From the cell containing the given text, extract its center point as (x, y) coordinate. 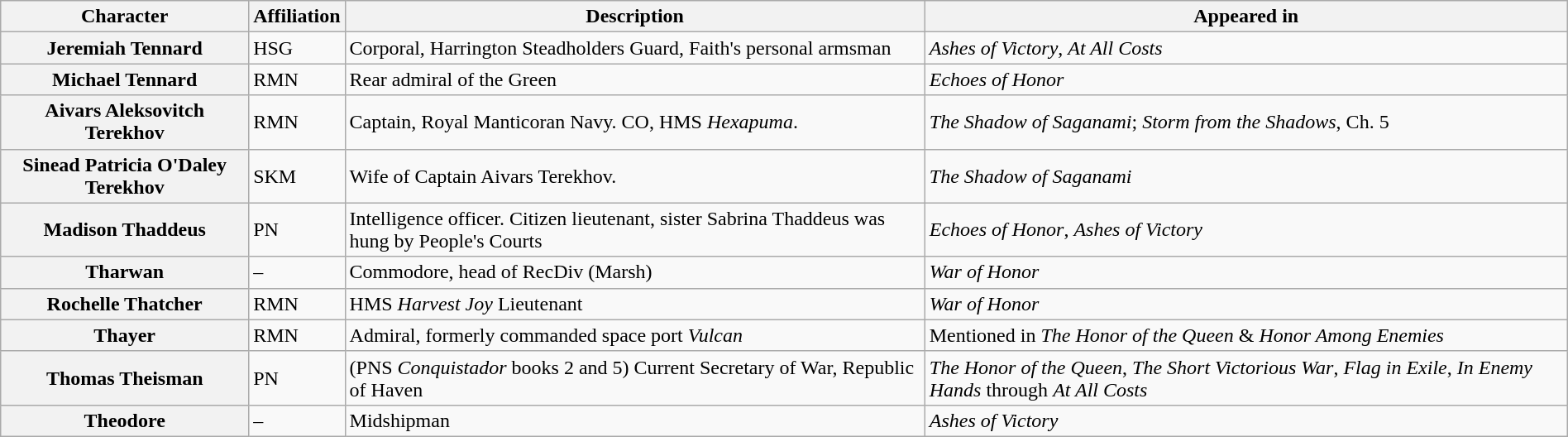
Michael Tennard (125, 79)
SKM (297, 175)
Rear admiral of the Green (635, 79)
Captain, Royal Manticoran Navy. CO, HMS Hexapuma. (635, 122)
The Shadow of Saganami (1245, 175)
Affiliation (297, 17)
Description (635, 17)
The Honor of the Queen, The Short Victorious War, Flag in Exile, In Enemy Hands through At All Costs (1245, 377)
Intelligence officer. Citizen lieutenant, sister Sabrina Thaddeus was hung by People's Courts (635, 230)
Echoes of Honor (1245, 79)
Ashes of Victory (1245, 420)
Commodore, head of RecDiv (Marsh) (635, 272)
Ashes of Victory, At All Costs (1245, 48)
Aivars Aleksovitch Terekhov (125, 122)
Rochelle Thatcher (125, 304)
The Shadow of Saganami; Storm from the Shadows, Ch. 5 (1245, 122)
Corporal, Harrington Steadholders Guard, Faith's personal armsman (635, 48)
Sinead Patricia O'Daley Terekhov (125, 175)
Madison Thaddeus (125, 230)
Thayer (125, 335)
Wife of Captain Aivars Terekhov. (635, 175)
Character (125, 17)
Jeremiah Tennard (125, 48)
Admiral, formerly commanded space port Vulcan (635, 335)
Theodore (125, 420)
Mentioned in The Honor of the Queen & Honor Among Enemies (1245, 335)
HMS Harvest Joy Lieutenant (635, 304)
Echoes of Honor, Ashes of Victory (1245, 230)
Tharwan (125, 272)
HSG (297, 48)
Midshipman (635, 420)
Thomas Theisman (125, 377)
Appeared in (1245, 17)
(PNS Conquistador books 2 and 5) Current Secretary of War, Republic of Haven (635, 377)
